Identify which cell holds the provided text, then report its [X, Y] central coordinate. 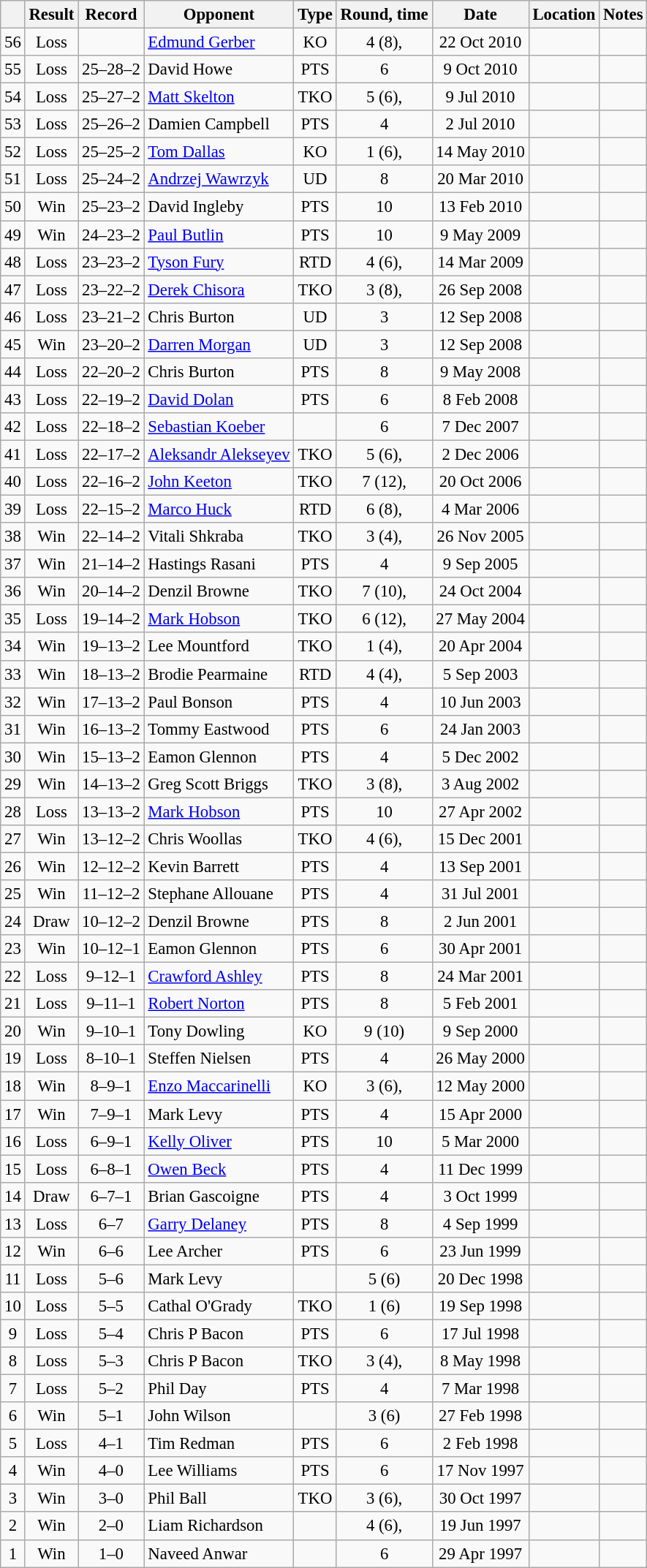
7 (10), [385, 591]
Naveed Anwar [219, 1553]
22 [13, 977]
16–13–2 [111, 729]
40 [13, 482]
21 [13, 1004]
27 May 2004 [480, 619]
19–14–2 [111, 619]
25–27–2 [111, 97]
11–12–2 [111, 894]
20 Mar 2010 [480, 179]
10–12–2 [111, 922]
51 [13, 179]
Damien Campbell [219, 124]
Hastings Rasani [219, 564]
19 [13, 1059]
6–6 [111, 1251]
David Howe [219, 69]
22–14–2 [111, 537]
15 [13, 1169]
Garry Delaney [219, 1224]
9–11–1 [111, 1004]
Sebastian Koeber [219, 427]
23–23–2 [111, 262]
5 (6) [385, 1279]
Liam Richardson [219, 1526]
39 [13, 510]
5–4 [111, 1333]
22–20–2 [111, 372]
22–19–2 [111, 399]
46 [13, 317]
9 [13, 1333]
36 [13, 591]
26 May 2000 [480, 1059]
Enzo Maccarinelli [219, 1086]
Vitali Shkraba [219, 537]
9 Sep 2005 [480, 564]
1 [13, 1553]
34 [13, 647]
4 (4), [385, 674]
29 Apr 1997 [480, 1553]
1 (4), [385, 647]
Kelly Oliver [219, 1141]
25–24–2 [111, 179]
12 [13, 1251]
Tyson Fury [219, 262]
30 [13, 757]
19 Jun 1997 [480, 1526]
7 (12), [385, 482]
6 (8), [385, 510]
9 Sep 2000 [480, 1031]
Aleksandr Alekseyev [219, 454]
25–25–2 [111, 152]
2–0 [111, 1526]
14 Mar 2009 [480, 262]
Owen Beck [219, 1169]
14–13–2 [111, 784]
Tim Redman [219, 1444]
Marco Huck [219, 510]
8–10–1 [111, 1059]
9–10–1 [111, 1031]
4 (8), [385, 42]
22–16–2 [111, 482]
6–7–1 [111, 1196]
25–23–2 [111, 207]
6–7 [111, 1224]
Brian Gascoigne [219, 1196]
13–13–2 [111, 811]
3 Aug 2002 [480, 784]
7 Dec 2007 [480, 427]
56 [13, 42]
Andrzej Wawrzyk [219, 179]
5 Mar 2000 [480, 1141]
17 Jul 1998 [480, 1333]
16 [13, 1141]
Date [480, 15]
Crawford Ashley [219, 977]
20–14–2 [111, 591]
2 [13, 1526]
15 Apr 2000 [480, 1114]
5–2 [111, 1389]
2 Dec 2006 [480, 454]
8–9–1 [111, 1086]
32 [13, 702]
Location [564, 15]
8 May 1998 [480, 1361]
23–21–2 [111, 317]
7 Mar 1998 [480, 1389]
Edmund Gerber [219, 42]
20 Dec 1998 [480, 1279]
25 [13, 894]
23–20–2 [111, 344]
Chris Woollas [219, 839]
30 Oct 1997 [480, 1499]
33 [13, 674]
24 Mar 2001 [480, 977]
24 [13, 922]
9 Oct 2010 [480, 69]
Matt Skelton [219, 97]
5–3 [111, 1361]
15–13–2 [111, 757]
Record [111, 15]
53 [13, 124]
24 Oct 2004 [480, 591]
23 [13, 949]
26 [13, 866]
Steffen Nielsen [219, 1059]
Tommy Eastwood [219, 729]
37 [13, 564]
Brodie Pearmaine [219, 674]
13 Sep 2001 [480, 866]
22–17–2 [111, 454]
11 [13, 1279]
3–0 [111, 1499]
28 [13, 811]
John Keeton [219, 482]
17 [13, 1114]
52 [13, 152]
17 Nov 1997 [480, 1471]
2 Feb 1998 [480, 1444]
2 Jul 2010 [480, 124]
John Wilson [219, 1416]
David Ingleby [219, 207]
31 [13, 729]
5 Dec 2002 [480, 757]
17–13–2 [111, 702]
8 Feb 2008 [480, 399]
Tony Dowling [219, 1031]
23 Jun 1999 [480, 1251]
27 Apr 2002 [480, 811]
Lee Williams [219, 1471]
20 Apr 2004 [480, 647]
3 Oct 1999 [480, 1196]
21–14–2 [111, 564]
6–9–1 [111, 1141]
48 [13, 262]
4 Sep 1999 [480, 1224]
Paul Butlin [219, 235]
49 [13, 235]
9 (10) [385, 1031]
Greg Scott Briggs [219, 784]
20 [13, 1031]
3 (6) [385, 1416]
Type [315, 15]
35 [13, 619]
Kevin Barrett [219, 866]
47 [13, 289]
Cathal O'Grady [219, 1306]
25–28–2 [111, 69]
19 Sep 1998 [480, 1306]
13 Feb 2010 [480, 207]
55 [13, 69]
12 May 2000 [480, 1086]
David Dolan [219, 399]
25–26–2 [111, 124]
9–12–1 [111, 977]
7 [13, 1389]
Round, time [385, 15]
54 [13, 97]
4 Mar 2006 [480, 510]
5–5 [111, 1306]
4–1 [111, 1444]
27 [13, 839]
41 [13, 454]
5–1 [111, 1416]
5 Feb 2001 [480, 1004]
6–8–1 [111, 1169]
Notes [623, 15]
23–22–2 [111, 289]
12–12–2 [111, 866]
Derek Chisora [219, 289]
1 (6), [385, 152]
26 Sep 2008 [480, 289]
7–9–1 [111, 1114]
5 Sep 2003 [480, 674]
9 May 2009 [480, 235]
22–15–2 [111, 510]
13 [13, 1224]
Phil Day [219, 1389]
15 Dec 2001 [480, 839]
5–6 [111, 1279]
9 May 2008 [480, 372]
1–0 [111, 1553]
24 Jan 2003 [480, 729]
13–12–2 [111, 839]
Darren Morgan [219, 344]
42 [13, 427]
22 Oct 2010 [480, 42]
43 [13, 399]
24–23–2 [111, 235]
50 [13, 207]
11 Dec 1999 [480, 1169]
20 Oct 2006 [480, 482]
44 [13, 372]
18 [13, 1086]
Opponent [219, 15]
6 (12), [385, 619]
10 Jun 2003 [480, 702]
26 Nov 2005 [480, 537]
22–18–2 [111, 427]
45 [13, 344]
4–0 [111, 1471]
1 (6) [385, 1306]
9 Jul 2010 [480, 97]
2 Jun 2001 [480, 922]
10–12–1 [111, 949]
14 [13, 1196]
27 Feb 1998 [480, 1416]
29 [13, 784]
19–13–2 [111, 647]
Phil Ball [219, 1499]
18–13–2 [111, 674]
Lee Mountford [219, 647]
Paul Bonson [219, 702]
Robert Norton [219, 1004]
30 Apr 2001 [480, 949]
Stephane Allouane [219, 894]
Result [51, 15]
14 May 2010 [480, 152]
Tom Dallas [219, 152]
38 [13, 537]
Lee Archer [219, 1251]
5 [13, 1444]
31 Jul 2001 [480, 894]
